Output the [x, y] coordinate of the center of the cell containing the given text.  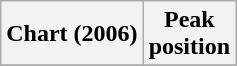
Peakposition [189, 34]
Chart (2006) [72, 34]
